Detect which cell encompasses the target text, then output its [X, Y] center coordinate. 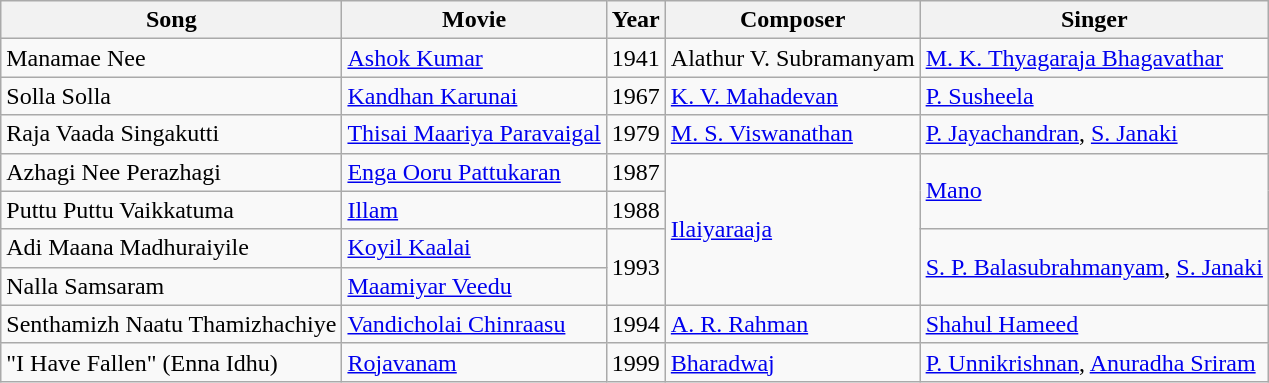
1988 [636, 210]
Alathur V. Subramanyam [792, 58]
1941 [636, 58]
Bharadwaj [792, 362]
Shahul Hameed [1094, 324]
Enga Ooru Pattukaran [474, 172]
P. Unnikrishnan, Anuradha Sriram [1094, 362]
M. S. Viswanathan [792, 134]
Composer [792, 20]
Song [172, 20]
Kandhan Karunai [474, 96]
Thisai Maariya Paravaigal [474, 134]
1993 [636, 267]
1999 [636, 362]
Adi Maana Madhuraiyile [172, 248]
Singer [1094, 20]
1967 [636, 96]
K. V. Mahadevan [792, 96]
Nalla Samsaram [172, 286]
Rojavanam [474, 362]
M. K. Thyagaraja Bhagavathar [1094, 58]
Senthamizh Naatu Thamizhachiye [172, 324]
Illam [474, 210]
Maamiyar Veedu [474, 286]
Movie [474, 20]
"I Have Fallen" (Enna Idhu) [172, 362]
Year [636, 20]
P. Jayachandran, S. Janaki [1094, 134]
S. P. Balasubrahmanyam, S. Janaki [1094, 267]
Koyil Kaalai [474, 248]
Ilaiyaraaja [792, 229]
Puttu Puttu Vaikkatuma [172, 210]
Vandicholai Chinraasu [474, 324]
P. Susheela [1094, 96]
Manamae Nee [172, 58]
A. R. Rahman [792, 324]
Azhagi Nee Perazhagi [172, 172]
1994 [636, 324]
Ashok Kumar [474, 58]
Solla Solla [172, 96]
Mano [1094, 191]
Raja Vaada Singakutti [172, 134]
1979 [636, 134]
1987 [636, 172]
